Detect which cell encompasses the target text, then output its (x, y) center coordinate. 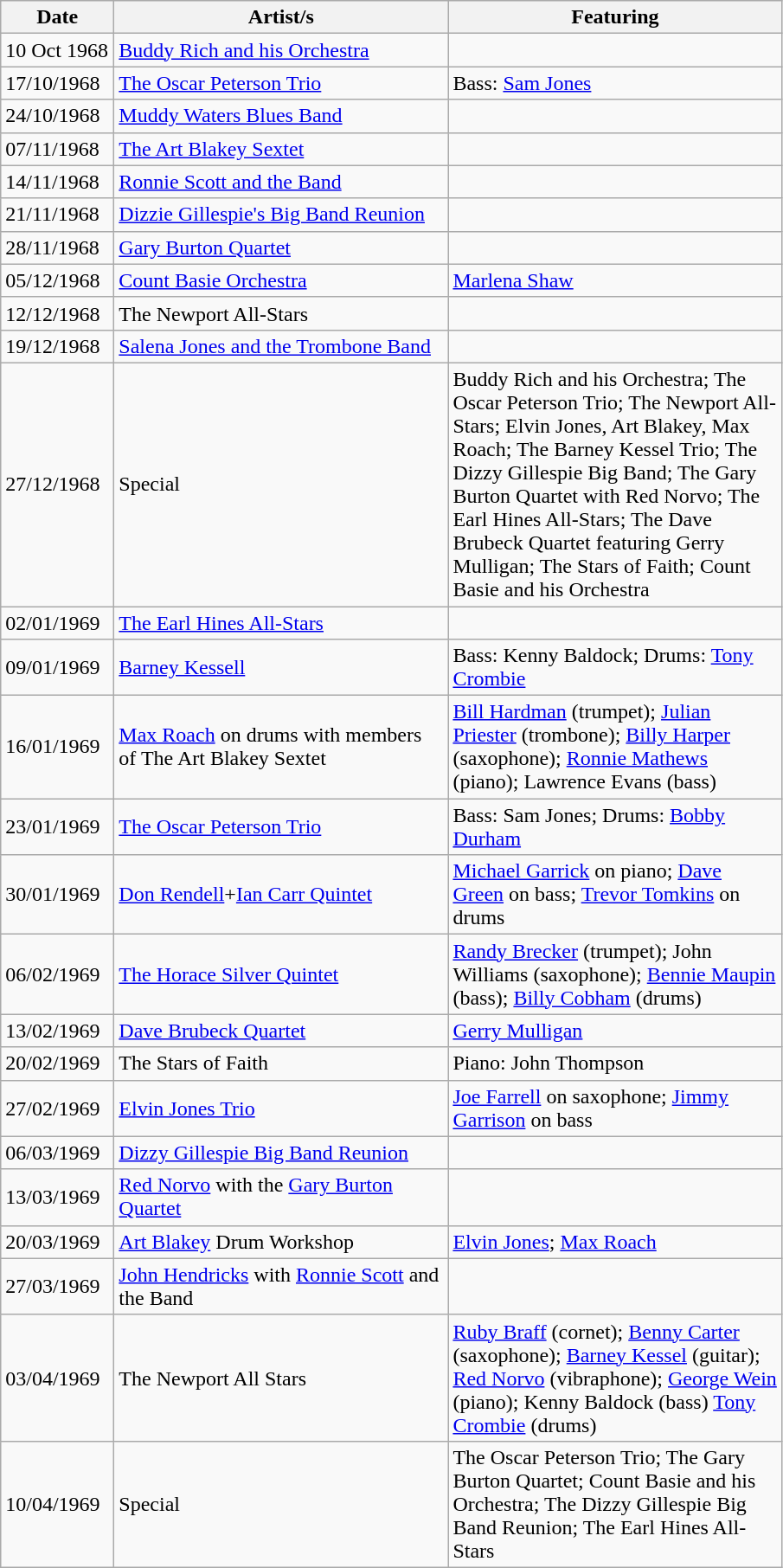
03/04/1969 (57, 1378)
24/10/1968 (57, 116)
Max Roach on drums with members of The Art Blakey Sextet (281, 748)
02/01/1969 (57, 622)
Dizzie Gillespie's Big Band Reunion (281, 215)
17/10/1968 (57, 83)
Bass: Sam Jones; Drums: Bobby Durham (615, 827)
10 Oct 1968 (57, 50)
07/11/1968 (57, 149)
Red Norvo with the Gary Burton Quartet (281, 1198)
Gerry Mulligan (615, 1031)
Buddy Rich and his Orchestra (281, 50)
The Horace Silver Quintet (281, 974)
05/12/1968 (57, 280)
Piano: John Thompson (615, 1064)
Randy Brecker (trumpet); John Williams (saxophone); Bennie Maupin (bass); Billy Cobham (drums) (615, 974)
Dizzy Gillespie Big Band Reunion (281, 1153)
Ronnie Scott and the Band (281, 182)
19/12/1968 (57, 346)
Dave Brubeck Quartet (281, 1031)
Date (57, 17)
13/03/1969 (57, 1198)
The Earl Hines All-Stars (281, 622)
Bill Hardman (trumpet); Julian Priester (trombone); Billy Harper (saxophone); Ronnie Mathews (piano); Lawrence Evans (bass) (615, 748)
The Newport All Stars (281, 1378)
06/03/1969 (57, 1153)
John Hendricks with Ronnie Scott and the Band (281, 1286)
Artist/s (281, 17)
09/01/1969 (57, 668)
06/02/1969 (57, 974)
13/02/1969 (57, 1031)
Joe Farrell on saxophone; Jimmy Garrison on bass (615, 1108)
20/02/1969 (57, 1064)
27/12/1968 (57, 485)
Barney Kessell (281, 668)
Elvin Jones Trio (281, 1108)
Marlena Shaw (615, 280)
Elvin Jones; Max Roach (615, 1242)
Salena Jones and the Trombone Band (281, 346)
14/11/1968 (57, 182)
10/04/1969 (57, 1504)
The Stars of Faith (281, 1064)
27/02/1969 (57, 1108)
Count Basie Orchestra (281, 280)
Featuring (615, 17)
The Oscar Peterson Trio; The Gary Burton Quartet; Count Basie and his Orchestra; The Dizzy Gillespie Big Band Reunion; The Earl Hines All-Stars (615, 1504)
The Newport All-Stars (281, 313)
27/03/1969 (57, 1286)
28/11/1968 (57, 247)
20/03/1969 (57, 1242)
Muddy Waters Blues Band (281, 116)
Bass: Sam Jones (615, 83)
23/01/1969 (57, 827)
12/12/1968 (57, 313)
Don Rendell+Ian Carr Quintet (281, 895)
Bass: Kenny Baldock; Drums: Tony Crombie (615, 668)
30/01/1969 (57, 895)
Art Blakey Drum Workshop (281, 1242)
The Art Blakey Sextet (281, 149)
21/11/1968 (57, 215)
Gary Burton Quartet (281, 247)
Michael Garrick on piano; Dave Green on bass; Trevor Tomkins on drums (615, 895)
16/01/1969 (57, 748)
